Return (x, y) of the center of cell containing provided text 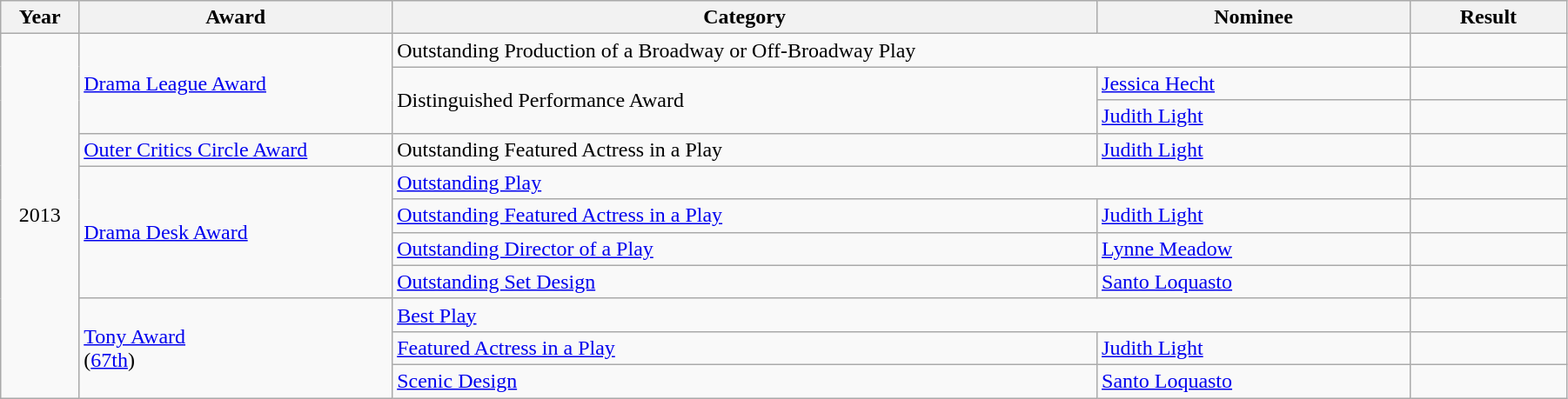
Outer Critics Circle Award (236, 150)
Outstanding Play (901, 183)
Jessica Hecht (1254, 83)
Tony Award(67th) (236, 348)
Result (1488, 17)
Drama League Award (236, 83)
Year (40, 17)
2013 (40, 216)
Outstanding Director of a Play (745, 249)
Outstanding Set Design (745, 282)
Best Play (901, 315)
Scenic Design (745, 381)
Nominee (1254, 17)
Category (745, 17)
Award (236, 17)
Drama Desk Award (236, 232)
Lynne Meadow (1254, 249)
Outstanding Production of a Broadway or Off-Broadway Play (901, 50)
Featured Actress in a Play (745, 348)
Distinguished Performance Award (745, 100)
